Return [X, Y] of the center of cell containing provided text 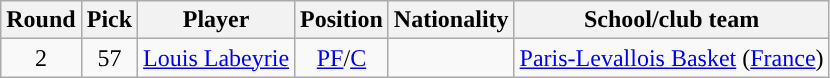
Player [216, 20]
Paris-Levallois Basket (France) [672, 58]
Position [342, 20]
Pick [109, 20]
School/club team [672, 20]
Louis Labeyrie [216, 58]
PF/C [342, 58]
Round [41, 20]
2 [41, 58]
Nationality [451, 20]
57 [109, 58]
